From the cell containing the given text, extract its center point as (x, y) coordinate. 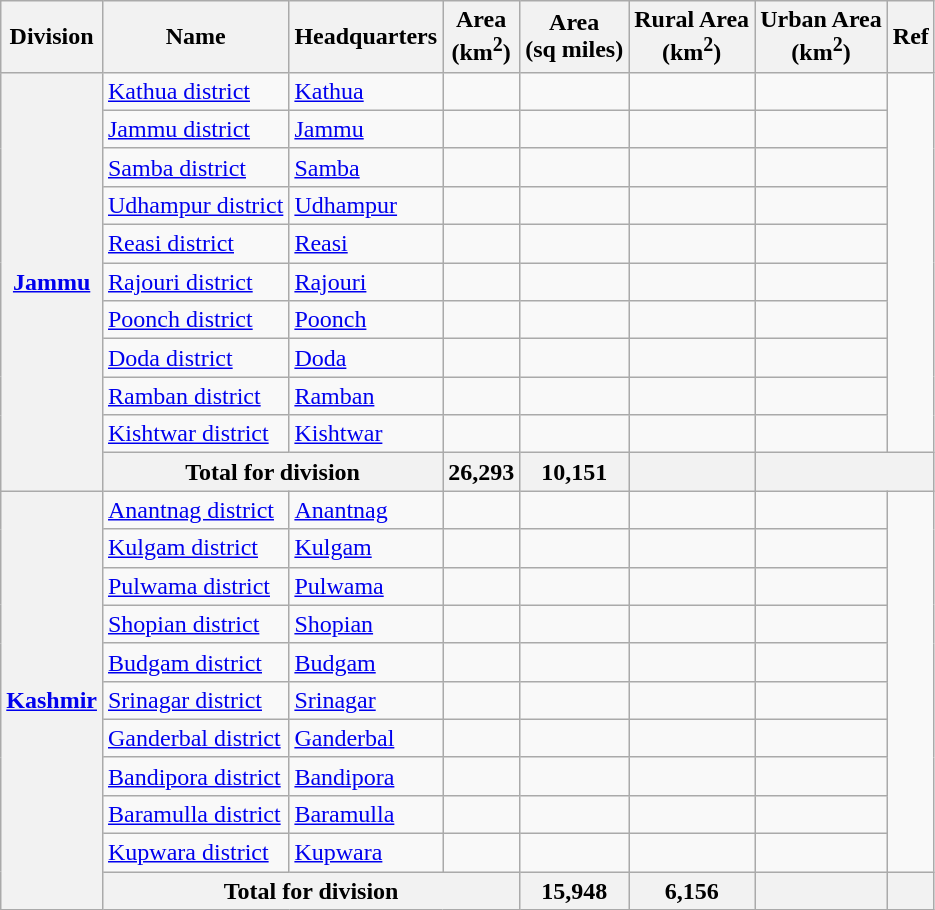
Poonch (366, 320)
Name (195, 37)
Udhampur (366, 205)
Kashmir (52, 700)
6,156 (692, 891)
Reasi (366, 244)
Baramulla district (195, 814)
Jammu district (195, 129)
Doda (366, 358)
10,151 (574, 472)
Headquarters (366, 37)
Samba district (195, 167)
Ref (910, 37)
Ramban district (195, 396)
Kishtwar (366, 434)
Pulwama (366, 586)
Rural Area (km2) (692, 37)
Shopian district (195, 624)
Kulgam district (195, 548)
Samba (366, 167)
Srinagar (366, 700)
Rajouri (366, 282)
Budgam (366, 662)
Kupwara (366, 853)
Anantnag (366, 510)
Ganderbal (366, 738)
Kulgam (366, 548)
Area (sq miles) (574, 37)
Udhampur district (195, 205)
Kathua (366, 91)
Srinagar district (195, 700)
Baramulla (366, 814)
Urban Area (km2) (822, 37)
Bandipora district (195, 776)
15,948 (574, 891)
Area (km2) (482, 37)
Rajouri district (195, 282)
Kupwara district (195, 853)
Pulwama district (195, 586)
Budgam district (195, 662)
Ganderbal district (195, 738)
Anantnag district (195, 510)
Ramban (366, 396)
Reasi district (195, 244)
26,293 (482, 472)
Bandipora (366, 776)
Doda district (195, 358)
Kathua district (195, 91)
Division (52, 37)
Shopian (366, 624)
Poonch district (195, 320)
Kishtwar district (195, 434)
